From the cell containing the given text, extract its center point as [X, Y] coordinate. 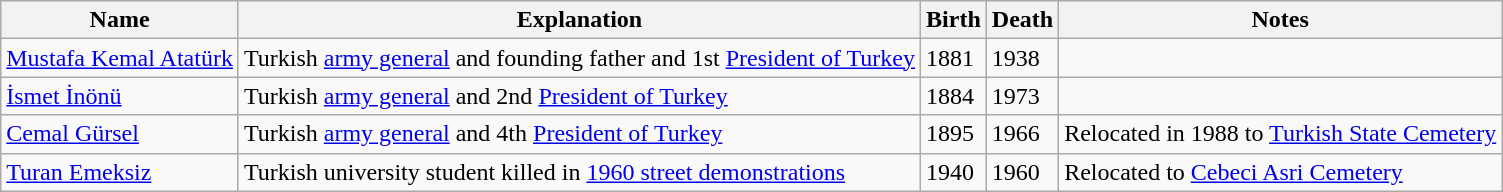
1881 [954, 58]
Cemal Gürsel [120, 134]
1895 [954, 134]
İsmet İnönü [120, 96]
Turkish army general and 2nd President of Turkey [579, 96]
Turkish army general and founding father and 1st President of Turkey [579, 58]
Explanation [579, 20]
Birth [954, 20]
Notes [1280, 20]
1884 [954, 96]
Relocated in 1988 to Turkish State Cemetery [1280, 134]
Name [120, 20]
Turkish university student killed in 1960 street demonstrations [579, 172]
Turan Emeksiz [120, 172]
1940 [954, 172]
1973 [1022, 96]
1938 [1022, 58]
1966 [1022, 134]
Relocated to Cebeci Asri Cemetery [1280, 172]
1960 [1022, 172]
Death [1022, 20]
Mustafa Kemal Atatürk [120, 58]
Turkish army general and 4th President of Turkey [579, 134]
